Capture the cell that displays the provided text and extract its [x, y] central coordinate. 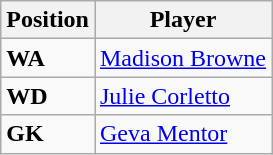
WD [48, 96]
Julie Corletto [182, 96]
Player [182, 20]
Position [48, 20]
Madison Browne [182, 58]
Geva Mentor [182, 134]
GK [48, 134]
WA [48, 58]
